Determine the [X, Y] coordinate at the center of the cell enclosing the given text.  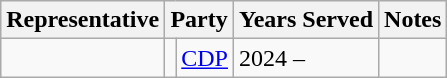
Years Served [306, 20]
2024 – [306, 58]
Representative [83, 20]
Notes [413, 20]
Party [200, 20]
CDP [205, 58]
